Scan for the cell matching the given text and deliver its (X, Y) coordinate at center. 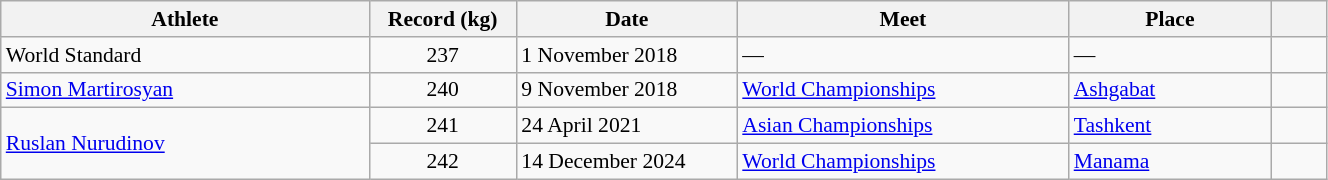
Meet (902, 19)
Tashkent (1170, 126)
Asian Championships (902, 126)
Record (kg) (442, 19)
Manama (1170, 162)
237 (442, 55)
9 November 2018 (626, 90)
1 November 2018 (626, 55)
Ruslan Nurudinov (185, 144)
14 December 2024 (626, 162)
24 April 2021 (626, 126)
Date (626, 19)
Place (1170, 19)
Athlete (185, 19)
240 (442, 90)
242 (442, 162)
241 (442, 126)
Ashgabat (1170, 90)
World Standard (185, 55)
Simon Martirosyan (185, 90)
